Find where the given text appears and provide that cell's center as (X, Y) coordinate. 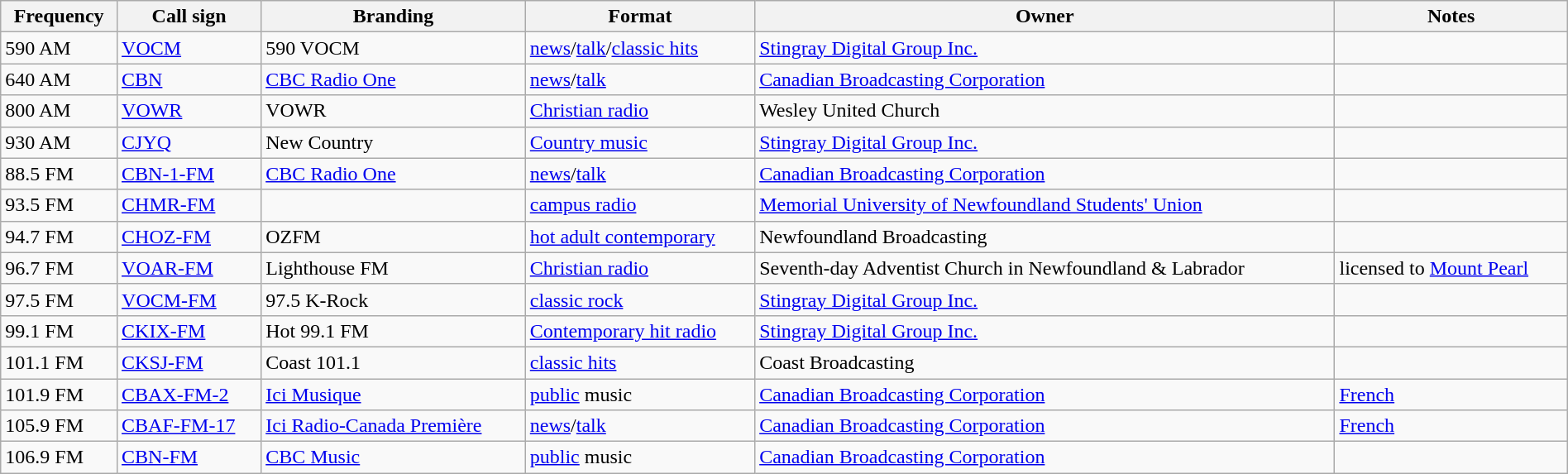
campus radio (640, 205)
Memorial University of Newfoundland Students' Union (1045, 205)
Frequency (60, 17)
Format (640, 17)
classic rock (640, 299)
CBN-1-FM (189, 174)
Country music (640, 142)
590 VOCM (394, 48)
640 AM (60, 79)
Ici Radio-Canada Première (394, 426)
New Country (394, 142)
590 AM (60, 48)
VOCM-FM (189, 299)
licensed to Mount Pearl (1451, 268)
classic hits (640, 362)
101.9 FM (60, 395)
Owner (1045, 17)
CBC Music (394, 457)
CBAF-FM-17 (189, 426)
Notes (1451, 17)
CBN-FM (189, 457)
101.1 FM (60, 362)
99.1 FM (60, 331)
CHOZ-FM (189, 237)
CBN (189, 79)
Lighthouse FM (394, 268)
Coast 101.1 (394, 362)
Call sign (189, 17)
Wesley United Church (1045, 111)
CHMR-FM (189, 205)
88.5 FM (60, 174)
105.9 FM (60, 426)
106.9 FM (60, 457)
97.5 K-Rock (394, 299)
97.5 FM (60, 299)
VOAR-FM (189, 268)
Ici Musique (394, 395)
CKIX-FM (189, 331)
Branding (394, 17)
news/talk/classic hits (640, 48)
hot adult contemporary (640, 237)
930 AM (60, 142)
CKSJ-FM (189, 362)
96.7 FM (60, 268)
Coast Broadcasting (1045, 362)
CJYQ (189, 142)
VOCM (189, 48)
Newfoundland Broadcasting (1045, 237)
Seventh-day Adventist Church in Newfoundland & Labrador (1045, 268)
CBAX-FM-2 (189, 395)
94.7 FM (60, 237)
93.5 FM (60, 205)
Hot 99.1 FM (394, 331)
800 AM (60, 111)
Contemporary hit radio (640, 331)
OZFM (394, 237)
